Extract the (x, y) coordinate from the center of the cell holding the provided text.  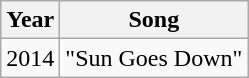
Year (30, 20)
2014 (30, 58)
Song (154, 20)
"Sun Goes Down" (154, 58)
